Locate the cell with the specified text and output its (X, Y) center coordinate. 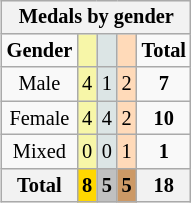
Gender (40, 51)
18 (164, 185)
Male (40, 84)
10 (164, 118)
Mixed (40, 152)
8 (87, 185)
Medals by gender (96, 17)
7 (164, 84)
Female (40, 118)
